Determine the [X, Y] coordinate at the center of the cell enclosing the given text.  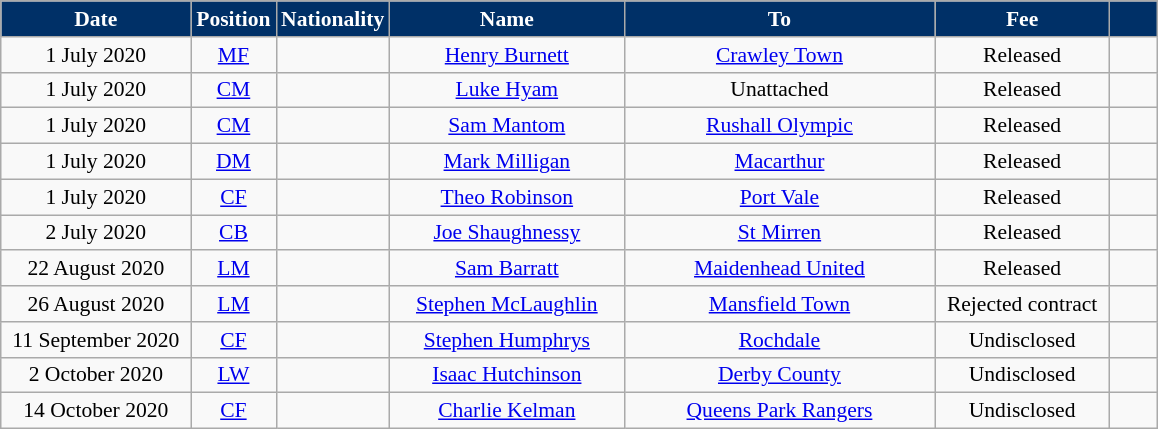
Mansfield Town [779, 304]
Sam Mantom [506, 126]
Stephen McLaughlin [506, 304]
Nationality [332, 19]
CB [234, 233]
Rushall Olympic [779, 126]
Date [96, 19]
Name [506, 19]
26 August 2020 [96, 304]
Henry Burnett [506, 55]
Luke Hyam [506, 90]
Fee [1022, 19]
Sam Barratt [506, 269]
Maidenhead United [779, 269]
Crawley Town [779, 55]
Rochdale [779, 340]
To [779, 19]
Stephen Humphrys [506, 340]
Queens Park Rangers [779, 411]
22 August 2020 [96, 269]
Unattached [779, 90]
DM [234, 162]
St Mirren [779, 233]
Macarthur [779, 162]
Joe Shaughnessy [506, 233]
Rejected contract [1022, 304]
Theo Robinson [506, 197]
LW [234, 375]
Port Vale [779, 197]
2 July 2020 [96, 233]
2 October 2020 [96, 375]
Charlie Kelman [506, 411]
MF [234, 55]
Derby County [779, 375]
Mark Milligan [506, 162]
11 September 2020 [96, 340]
Isaac Hutchinson [506, 375]
14 October 2020 [96, 411]
Position [234, 19]
